Identify which cell holds the provided text, then report its (x, y) central coordinate. 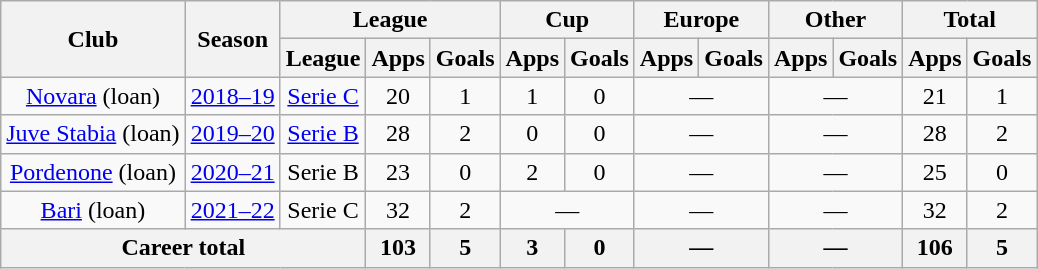
Career total (184, 248)
Other (835, 20)
106 (935, 248)
20 (398, 96)
Novara (loan) (93, 96)
23 (398, 172)
Season (232, 39)
Club (93, 39)
Bari (loan) (93, 210)
Europe (701, 20)
Cup (567, 20)
2020–21 (232, 172)
25 (935, 172)
2019–20 (232, 134)
Total (970, 20)
21 (935, 96)
3 (532, 248)
2018–19 (232, 96)
Pordenone (loan) (93, 172)
2021–22 (232, 210)
103 (398, 248)
Juve Stabia (loan) (93, 134)
